Locate the cell with the specified text and output its [X, Y] center coordinate. 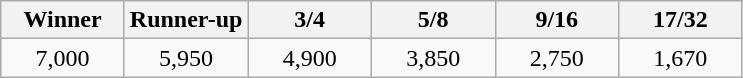
7,000 [63, 58]
3/4 [310, 20]
1,670 [681, 58]
17/32 [681, 20]
9/16 [557, 20]
3,850 [433, 58]
4,900 [310, 58]
Runner-up [186, 20]
5/8 [433, 20]
Winner [63, 20]
5,950 [186, 58]
2,750 [557, 58]
